Scan for the cell matching the given text and deliver its (x, y) coordinate at center. 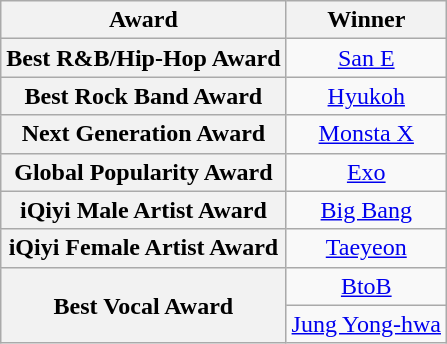
iQiyi Male Artist Award (144, 210)
Exo (366, 172)
Jung Yong-hwa (366, 324)
Global Popularity Award (144, 172)
Monsta X (366, 134)
iQiyi Female Artist Award (144, 248)
Best Rock Band Award (144, 96)
Best Vocal Award (144, 305)
Winner (366, 20)
Taeyeon (366, 248)
San E (366, 58)
Best R&B/Hip-Hop Award (144, 58)
Next Generation Award (144, 134)
Hyukoh (366, 96)
BtoB (366, 286)
Big Bang (366, 210)
Award (144, 20)
